Capture the cell that displays the provided text and extract its [X, Y] central coordinate. 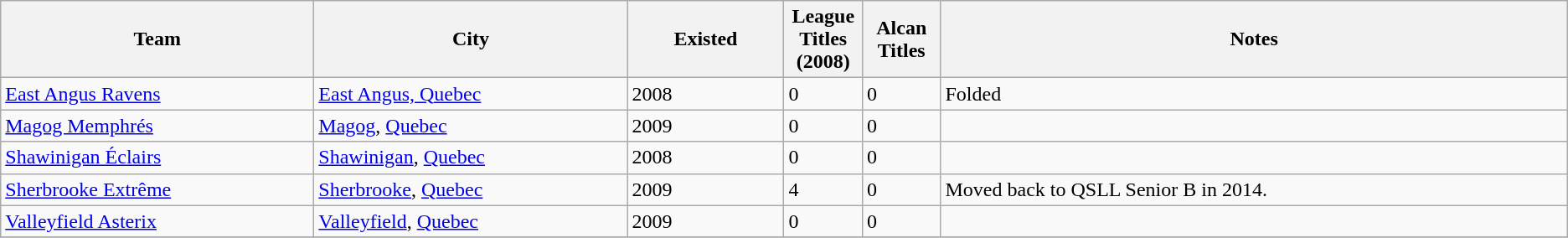
Folded [1254, 94]
Magog Memphrés [157, 126]
Valleyfield Asterix [157, 221]
Shawinigan Éclairs [157, 158]
East Angus, Quebec [471, 94]
Team [157, 39]
Sherbrooke, Quebec [471, 189]
Valleyfield, Quebec [471, 221]
Alcan Titles [901, 39]
City [471, 39]
4 [823, 189]
Shawinigan, Quebec [471, 158]
Sherbrooke Extrême [157, 189]
League Titles (2008) [823, 39]
Notes [1254, 39]
Moved back to QSLL Senior B in 2014. [1254, 189]
Existed [705, 39]
East Angus Ravens [157, 94]
Magog, Quebec [471, 126]
